Output the [x, y] coordinate of the center of the cell containing the given text.  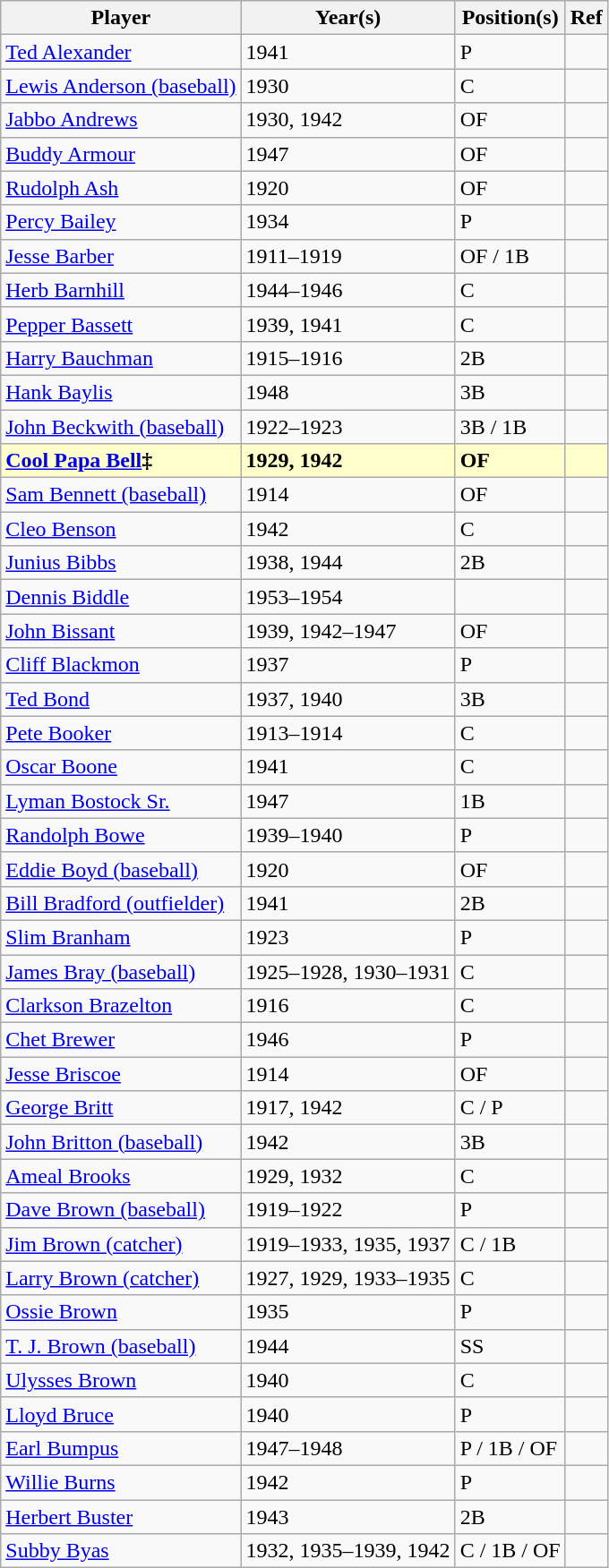
1929, 1932 [347, 1176]
Dennis Biddle [121, 597]
Herbert Buster [121, 1517]
Cool Papa Bell‡ [121, 461]
Larry Brown (catcher) [121, 1278]
John Beckwith (baseball) [121, 427]
Herb Barnhill [121, 290]
1953–1954 [347, 597]
Rudolph Ash [121, 188]
Ameal Brooks [121, 1176]
Pepper Bassett [121, 324]
1937 [347, 665]
Player [121, 18]
C / P [510, 1108]
1935 [347, 1312]
Ossie Brown [121, 1312]
Cleo Benson [121, 529]
3B / 1B [510, 427]
Ted Bond [121, 699]
Pete Booker [121, 733]
1947–1948 [347, 1448]
Eddie Boyd (baseball) [121, 869]
Ulysses Brown [121, 1380]
1917, 1942 [347, 1108]
Clarkson Brazelton [121, 1006]
Randolph Bowe [121, 835]
Ref [586, 18]
1915–1916 [347, 358]
Year(s) [347, 18]
1937, 1940 [347, 699]
Oscar Boone [121, 767]
1948 [347, 392]
T. J. Brown (baseball) [121, 1346]
Percy Bailey [121, 222]
Jabbo Andrews [121, 120]
Subby Byas [121, 1551]
1919–1933, 1935, 1937 [347, 1244]
Buddy Armour [121, 154]
Ted Alexander [121, 52]
C / 1B / OF [510, 1551]
Lloyd Bruce [121, 1414]
Harry Bauchman [121, 358]
1922–1923 [347, 427]
Jesse Briscoe [121, 1074]
1939, 1941 [347, 324]
Earl Bumpus [121, 1448]
James Bray (baseball) [121, 971]
Jim Brown (catcher) [121, 1244]
1930 [347, 86]
Cliff Blackmon [121, 665]
Position(s) [510, 18]
Junius Bibbs [121, 563]
John Bissant [121, 631]
1938, 1944 [347, 563]
P / 1B / OF [510, 1448]
1932, 1935–1939, 1942 [347, 1551]
Slim Branham [121, 937]
C / 1B [510, 1244]
1930, 1942 [347, 120]
Chet Brewer [121, 1040]
1927, 1929, 1933–1935 [347, 1278]
1923 [347, 937]
1911–1919 [347, 256]
1939, 1942–1947 [347, 631]
1943 [347, 1517]
1946 [347, 1040]
1929, 1942 [347, 461]
1934 [347, 222]
Lyman Bostock Sr. [121, 801]
Hank Baylis [121, 392]
John Britton (baseball) [121, 1142]
1916 [347, 1006]
Bill Bradford (outfielder) [121, 903]
Jesse Barber [121, 256]
Willie Burns [121, 1482]
SS [510, 1346]
1913–1914 [347, 733]
1919–1922 [347, 1210]
Lewis Anderson (baseball) [121, 86]
OF / 1B [510, 256]
1939–1940 [347, 835]
George Britt [121, 1108]
Dave Brown (baseball) [121, 1210]
1944 [347, 1346]
1944–1946 [347, 290]
1B [510, 801]
Sam Bennett (baseball) [121, 495]
1925–1928, 1930–1931 [347, 971]
